Capture the cell that displays the provided text and extract its (x, y) central coordinate. 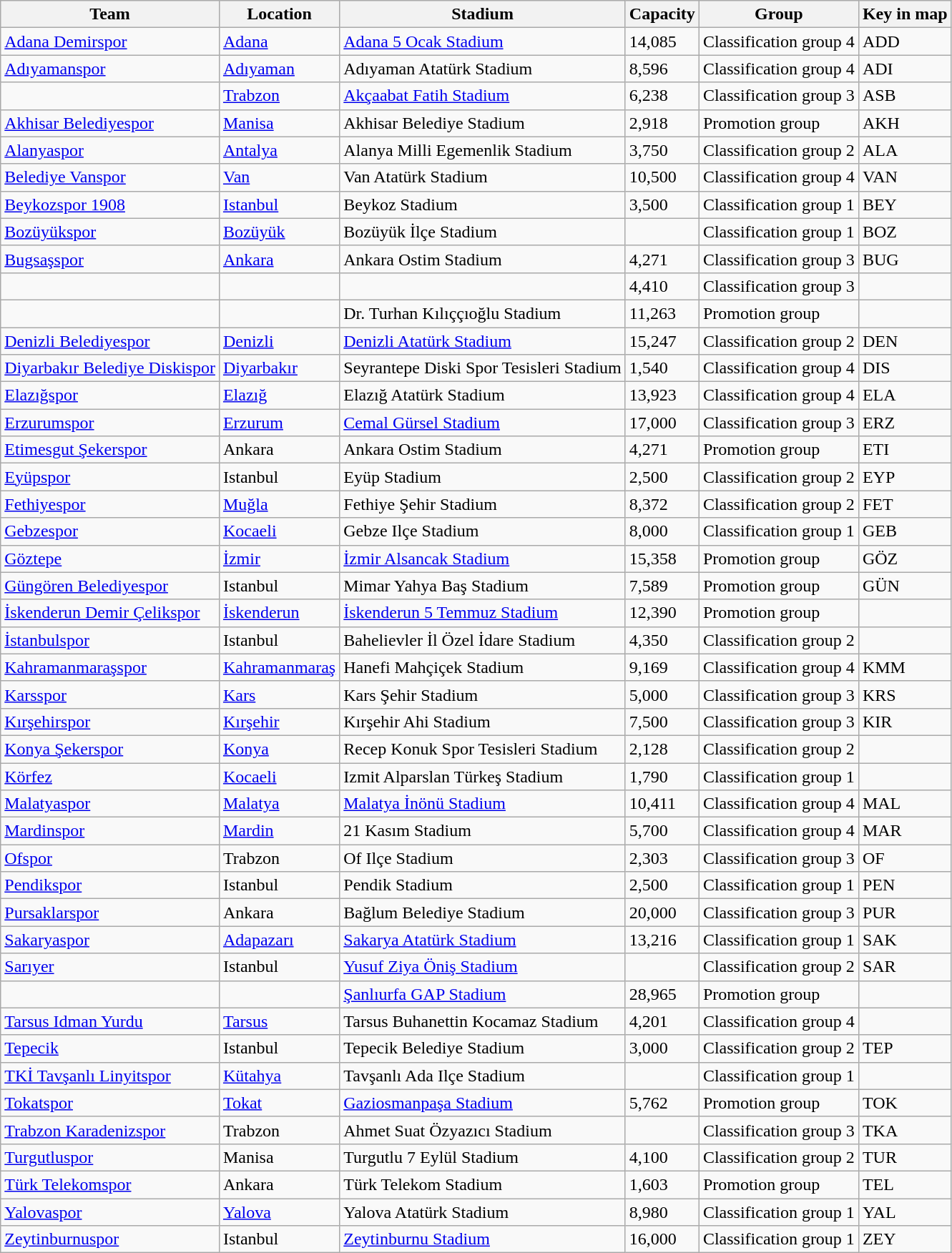
TEL (905, 1184)
4,201 (662, 1021)
Beykozspor 1908 (110, 205)
Sarıyer (110, 967)
Alanya Milli Egemenlik Stadium (483, 150)
14,085 (662, 41)
Key in map (905, 14)
DEN (905, 341)
10,500 (662, 177)
GÜN (905, 586)
Akhisar Belediyespor (110, 123)
ADD (905, 41)
3,750 (662, 150)
Izmit Alparslan Türkeş Stadium (483, 776)
VAN (905, 177)
Yusuf Ziya Öniş Stadium (483, 967)
Mardin (279, 831)
İskenderun Demir Çelikspor (110, 613)
Adıyaman Atatürk Stadium (483, 69)
Bozüyükspor (110, 232)
Denizli (279, 341)
13,216 (662, 940)
MAL (905, 804)
Belediye Vanspor (110, 177)
Malatya İnönü Stadium (483, 804)
Adana Demirspor (110, 41)
Sakarya Atatürk Stadium (483, 940)
İskenderun 5 Temmuz Stadium (483, 613)
Gebze Ilçe Stadium (483, 531)
1,790 (662, 776)
Bahelievler İl Özel İdare Stadium (483, 640)
SAK (905, 940)
Denizli Atatürk Stadium (483, 341)
Denizli Belediyespor (110, 341)
GEB (905, 531)
ASB (905, 96)
Adana 5 Ocak Stadium (483, 41)
MAR (905, 831)
AKH (905, 123)
21 Kasım Stadium (483, 831)
1,540 (662, 368)
Yalova (279, 1212)
Hanefi Mahçiçek Stadium (483, 667)
Elazığ (279, 395)
11,263 (662, 313)
Şanlıurfa GAP Stadium (483, 994)
Seyrantepe Diski Spor Tesisleri Stadium (483, 368)
Adıyamanspor (110, 69)
Muğla (279, 504)
KRS (905, 694)
Eyüp Stadium (483, 477)
Group (778, 14)
Team (110, 14)
BUG (905, 259)
3,000 (662, 1048)
5,700 (662, 831)
İstanbulspor (110, 640)
Güngören Belediyespor (110, 586)
Kars (279, 694)
Yalovaspor (110, 1212)
4,100 (662, 1157)
Adıyaman (279, 69)
Antalya (279, 150)
8,980 (662, 1212)
Kırşehirspor (110, 722)
Bozüyük (279, 232)
Turgutluspor (110, 1157)
Tarsus Buhanettin Kocamaz Stadium (483, 1021)
TEP (905, 1048)
17,000 (662, 423)
Pendikspor (110, 885)
Kırşehir Ahi Stadium (483, 722)
ALA (905, 150)
Capacity (662, 14)
Tarsus Idman Yurdu (110, 1021)
15,358 (662, 559)
DIS (905, 368)
3,500 (662, 205)
Elazığspor (110, 395)
GÖZ (905, 559)
Tepecik Belediye Stadium (483, 1048)
KIR (905, 722)
Kütahya (279, 1076)
7,500 (662, 722)
İzmir Alsancak Stadium (483, 559)
Kahramanmaraşspor (110, 667)
Erzurumspor (110, 423)
OF (905, 858)
Adana (279, 41)
Bugsaşspor (110, 259)
Tepecik (110, 1048)
5,762 (662, 1103)
Turgutlu 7 Eylül Stadium (483, 1157)
Kars Şehir Stadium (483, 694)
Fethiyespor (110, 504)
BOZ (905, 232)
15,247 (662, 341)
Ofspor (110, 858)
Cemal Gürsel Stadium (483, 423)
PEN (905, 885)
Türk Telekom Stadium (483, 1184)
Diyarbakır Belediye Diskispor (110, 368)
ERZ (905, 423)
Recep Konuk Spor Tesisleri Stadium (483, 749)
Konya (279, 749)
2,918 (662, 123)
FET (905, 504)
Tarsus (279, 1021)
1,603 (662, 1184)
PUR (905, 913)
EYP (905, 477)
Zeytinburnu Stadium (483, 1239)
Göztepe (110, 559)
Van Atatürk Stadium (483, 177)
Sakaryaspor (110, 940)
ZEY (905, 1239)
ADI (905, 69)
Bağlum Belediye Stadium (483, 913)
6,238 (662, 96)
Of Ilçe Stadium (483, 858)
Dr. Turhan Kılıççıoğlu Stadium (483, 313)
8,596 (662, 69)
Bozüyük İlçe Stadium (483, 232)
10,411 (662, 804)
4,410 (662, 286)
Tavşanlı Ada Ilçe Stadium (483, 1076)
Mardinspor (110, 831)
Tokat (279, 1103)
8,372 (662, 504)
Ahmet Suat Özyazıcı Stadium (483, 1130)
Elazığ Atatürk Stadium (483, 395)
Körfez (110, 776)
4,350 (662, 640)
Zeytinburnuspor (110, 1239)
Türk Telekomspor (110, 1184)
12,390 (662, 613)
Fethiye Şehir Stadium (483, 504)
2,303 (662, 858)
9,169 (662, 667)
Erzurum (279, 423)
13,923 (662, 395)
8,000 (662, 531)
Trabzon Karadenizspor (110, 1130)
Eyüpspor (110, 477)
20,000 (662, 913)
İzmir (279, 559)
İskenderun (279, 613)
Stadium (483, 14)
Alanyaspor (110, 150)
28,965 (662, 994)
TKA (905, 1130)
5,000 (662, 694)
Pursaklarspor (110, 913)
Akhisar Belediye Stadium (483, 123)
ETI (905, 450)
Gebzespor (110, 531)
Konya Şekerspor (110, 749)
Adapazarı (279, 940)
TOK (905, 1103)
Malatyaspor (110, 804)
Etimesgut Şekerspor (110, 450)
Akçaabat Fatih Stadium (483, 96)
Kahramanmaraş (279, 667)
2,128 (662, 749)
Yalova Atatürk Stadium (483, 1212)
Pendik Stadium (483, 885)
TUR (905, 1157)
BEY (905, 205)
ELA (905, 395)
Gaziosmanpaşa Stadium (483, 1103)
7,589 (662, 586)
Tokatspor (110, 1103)
Malatya (279, 804)
KMM (905, 667)
Karsspor (110, 694)
YAL (905, 1212)
16,000 (662, 1239)
Location (279, 14)
Mimar Yahya Baş Stadium (483, 586)
Beykoz Stadium (483, 205)
SAR (905, 967)
TKİ Tavşanlı Linyitspor (110, 1076)
Kırşehir (279, 722)
Diyarbakır (279, 368)
Van (279, 177)
